Search for the cell housing the specified text and yield its [x, y] center coordinate. 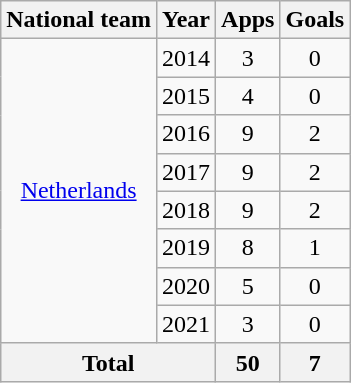
Apps [248, 20]
2019 [186, 248]
5 [248, 286]
4 [248, 96]
2021 [186, 324]
2017 [186, 172]
8 [248, 248]
Goals [315, 20]
2020 [186, 286]
7 [315, 362]
2018 [186, 210]
2015 [186, 96]
Netherlands [79, 191]
50 [248, 362]
2016 [186, 134]
1 [315, 248]
National team [79, 20]
Year [186, 20]
Total [108, 362]
2014 [186, 58]
